Return the [X, Y] coordinate for the center point of the cell that contains the specified text.  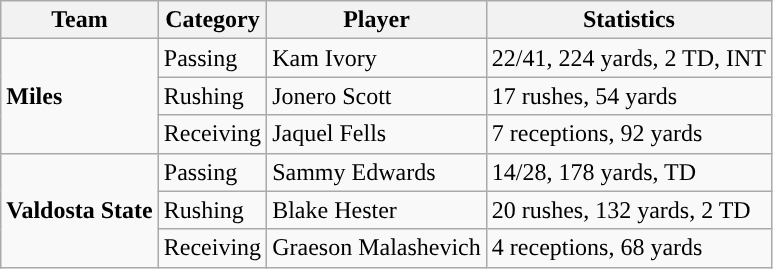
Graeson Malashevich [377, 248]
Miles [80, 96]
20 rushes, 132 yards, 2 TD [628, 210]
Category [212, 20]
17 rushes, 54 yards [628, 96]
22/41, 224 yards, 2 TD, INT [628, 58]
7 receptions, 92 yards [628, 134]
Blake Hester [377, 210]
Kam Ivory [377, 58]
Statistics [628, 20]
Player [377, 20]
Valdosta State [80, 210]
4 receptions, 68 yards [628, 248]
14/28, 178 yards, TD [628, 172]
Sammy Edwards [377, 172]
Jonero Scott [377, 96]
Jaquel Fells [377, 134]
Team [80, 20]
